For the text-containing cell, return its midpoint in (X, Y) coordinate format. 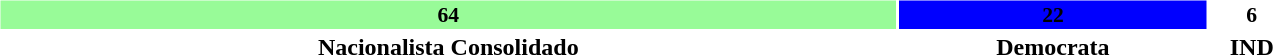
64 (448, 14)
22 (1053, 14)
